Detect which cell encompasses the target text, then output its [x, y] center coordinate. 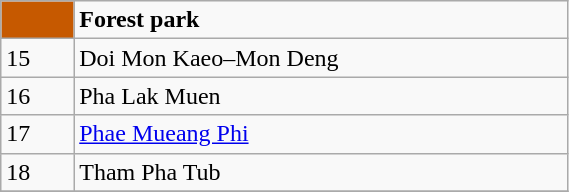
Pha Lak Muen [321, 96]
17 [38, 134]
Tham Pha Tub [321, 172]
Phae Mueang Phi [321, 134]
16 [38, 96]
Forest park [321, 20]
Doi Mon Kaeo–Mon Deng [321, 58]
18 [38, 172]
15 [38, 58]
